Determine the [x, y] coordinate at the center of the cell enclosing the given text.  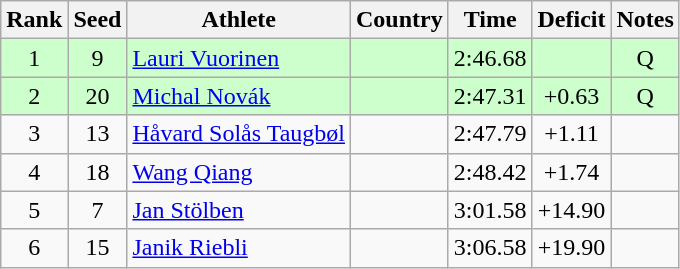
2 [34, 96]
2:47.79 [490, 134]
13 [98, 134]
18 [98, 172]
5 [34, 210]
Michal Novák [239, 96]
3:01.58 [490, 210]
4 [34, 172]
Lauri Vuorinen [239, 58]
+14.90 [572, 210]
Athlete [239, 20]
3:06.58 [490, 248]
2:47.31 [490, 96]
Deficit [572, 20]
2:48.42 [490, 172]
+19.90 [572, 248]
9 [98, 58]
Håvard Solås Taugbøl [239, 134]
Country [399, 20]
20 [98, 96]
Notes [645, 20]
Seed [98, 20]
+1.74 [572, 172]
7 [98, 210]
Time [490, 20]
2:46.68 [490, 58]
Janik Riebli [239, 248]
Wang Qiang [239, 172]
Rank [34, 20]
+0.63 [572, 96]
3 [34, 134]
+1.11 [572, 134]
Jan Stölben [239, 210]
1 [34, 58]
15 [98, 248]
6 [34, 248]
